For the text-containing cell, return its midpoint in (x, y) coordinate format. 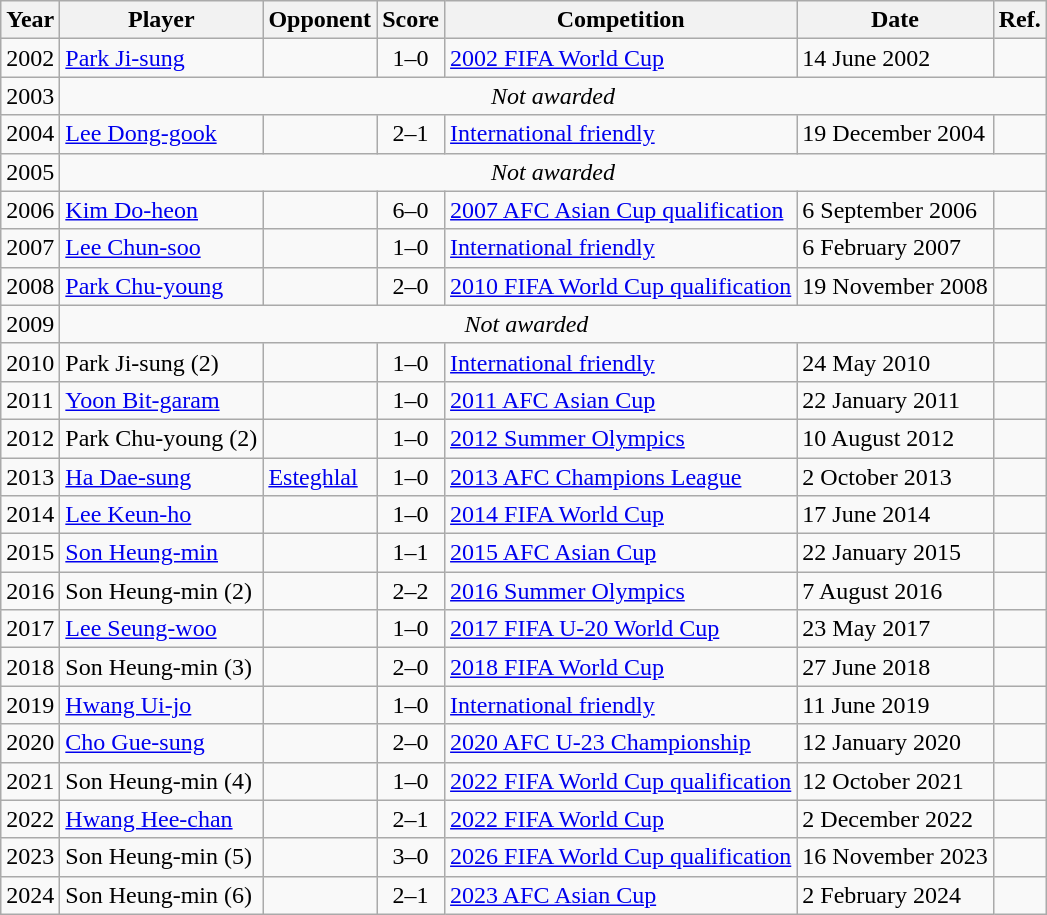
Competition (621, 20)
2008 (30, 286)
2010 FIFA World Cup qualification (621, 286)
2018 FIFA World Cup (621, 667)
Lee Keun-ho (162, 515)
3–0 (411, 857)
2013 AFC Champions League (621, 477)
6–0 (411, 210)
2009 (30, 324)
2003 (30, 96)
Hwang Ui-jo (162, 705)
Son Heung-min (5) (162, 857)
2010 (30, 362)
Lee Chun-soo (162, 248)
Cho Gue-sung (162, 743)
2004 (30, 134)
2011 AFC Asian Cup (621, 400)
12 January 2020 (895, 743)
2022 (30, 819)
23 May 2017 (895, 629)
6 February 2007 (895, 248)
2007 (30, 248)
2020 (30, 743)
2 October 2013 (895, 477)
2012 Summer Olympics (621, 438)
2011 (30, 400)
2017 FIFA U-20 World Cup (621, 629)
2012 (30, 438)
2007 AFC Asian Cup qualification (621, 210)
24 May 2010 (895, 362)
2016 (30, 591)
2002 FIFA World Cup (621, 58)
Year (30, 20)
1–1 (411, 553)
2014 FIFA World Cup (621, 515)
Son Heung-min (3) (162, 667)
10 August 2012 (895, 438)
Date (895, 20)
16 November 2023 (895, 857)
Son Heung-min (4) (162, 781)
Opponent (320, 20)
6 September 2006 (895, 210)
7 August 2016 (895, 591)
17 June 2014 (895, 515)
Score (411, 20)
Son Heung-min (162, 553)
2024 (30, 895)
2002 (30, 58)
Park Chu-young (162, 286)
2014 (30, 515)
2015 (30, 553)
Son Heung-min (6) (162, 895)
14 June 2002 (895, 58)
Son Heung-min (2) (162, 591)
2021 (30, 781)
Park Chu-young (2) (162, 438)
2 December 2022 (895, 819)
27 June 2018 (895, 667)
2–2 (411, 591)
2023 AFC Asian Cup (621, 895)
2026 FIFA World Cup qualification (621, 857)
2006 (30, 210)
Player (162, 20)
Park Ji-sung (2) (162, 362)
Kim Do-heon (162, 210)
2015 AFC Asian Cup (621, 553)
2017 (30, 629)
19 November 2008 (895, 286)
22 January 2015 (895, 553)
22 January 2011 (895, 400)
2023 (30, 857)
19 December 2004 (895, 134)
Ref. (1020, 20)
Ha Dae-sung (162, 477)
Hwang Hee-chan (162, 819)
2013 (30, 477)
2016 Summer Olympics (621, 591)
2018 (30, 667)
2 February 2024 (895, 895)
12 October 2021 (895, 781)
2022 FIFA World Cup qualification (621, 781)
11 June 2019 (895, 705)
2020 AFC U-23 Championship (621, 743)
2005 (30, 172)
Park Ji-sung (162, 58)
2019 (30, 705)
Lee Seung-woo (162, 629)
Esteghlal (320, 477)
Lee Dong-gook (162, 134)
Yoon Bit-garam (162, 400)
2022 FIFA World Cup (621, 819)
